For the text-containing cell, return its midpoint in [X, Y] coordinate format. 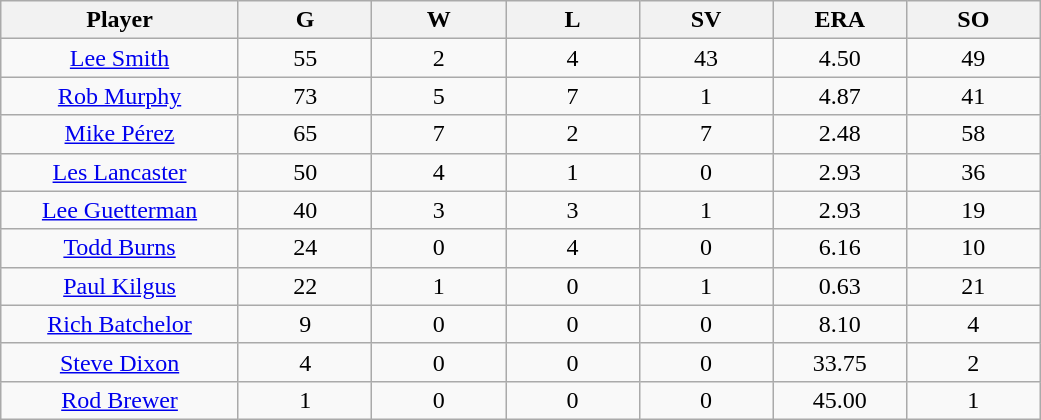
0.63 [840, 286]
8.10 [840, 324]
4.50 [840, 58]
21 [974, 286]
Steve Dixon [120, 362]
45.00 [840, 400]
65 [305, 134]
6.16 [840, 248]
24 [305, 248]
SO [974, 20]
Mike Pérez [120, 134]
Lee Guetterman [120, 210]
Lee Smith [120, 58]
50 [305, 172]
Todd Burns [120, 248]
Les Lancaster [120, 172]
2.48 [840, 134]
10 [974, 248]
4.87 [840, 96]
73 [305, 96]
5 [439, 96]
40 [305, 210]
Paul Kilgus [120, 286]
43 [706, 58]
Player [120, 20]
58 [974, 134]
19 [974, 210]
55 [305, 58]
Rich Batchelor [120, 324]
9 [305, 324]
36 [974, 172]
ERA [840, 20]
G [305, 20]
33.75 [840, 362]
Rob Murphy [120, 96]
22 [305, 286]
L [573, 20]
SV [706, 20]
Rod Brewer [120, 400]
W [439, 20]
41 [974, 96]
49 [974, 58]
